Scan for the cell matching the given text and deliver its [x, y] coordinate at center. 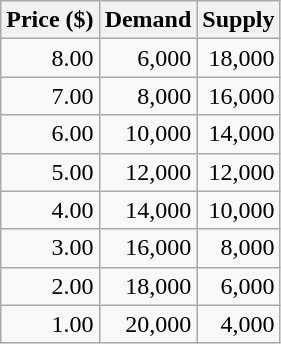
7.00 [50, 96]
5.00 [50, 172]
20,000 [148, 324]
2.00 [50, 286]
8.00 [50, 58]
6.00 [50, 134]
4.00 [50, 210]
1.00 [50, 324]
Price ($) [50, 20]
Demand [148, 20]
Supply [238, 20]
4,000 [238, 324]
3.00 [50, 248]
